Output the [x, y] coordinate of the center of the cell containing the given text.  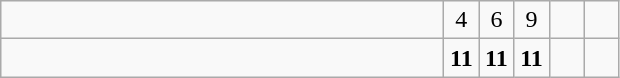
9 [532, 20]
6 [496, 20]
4 [462, 20]
